Return the [x, y] coordinate for the center point of the cell that contains the specified text.  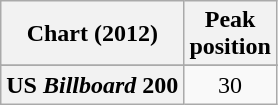
Chart (2012) [92, 34]
Peakposition [230, 34]
30 [230, 85]
US Billboard 200 [92, 85]
